Output the [X, Y] coordinate of the center of the cell containing the given text.  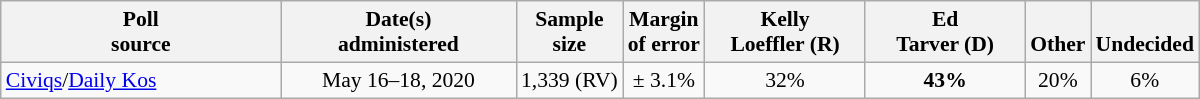
Marginof error [664, 32]
20% [1058, 80]
Civiqs/Daily Kos [141, 80]
Pollsource [141, 32]
Samplesize [570, 32]
Other [1058, 32]
KellyLoeffler (R) [785, 32]
Undecided [1144, 32]
Date(s)administered [398, 32]
6% [1144, 80]
± 3.1% [664, 80]
32% [785, 80]
May 16–18, 2020 [398, 80]
1,339 (RV) [570, 80]
EdTarver (D) [945, 32]
43% [945, 80]
